Capture the cell that displays the provided text and extract its (X, Y) central coordinate. 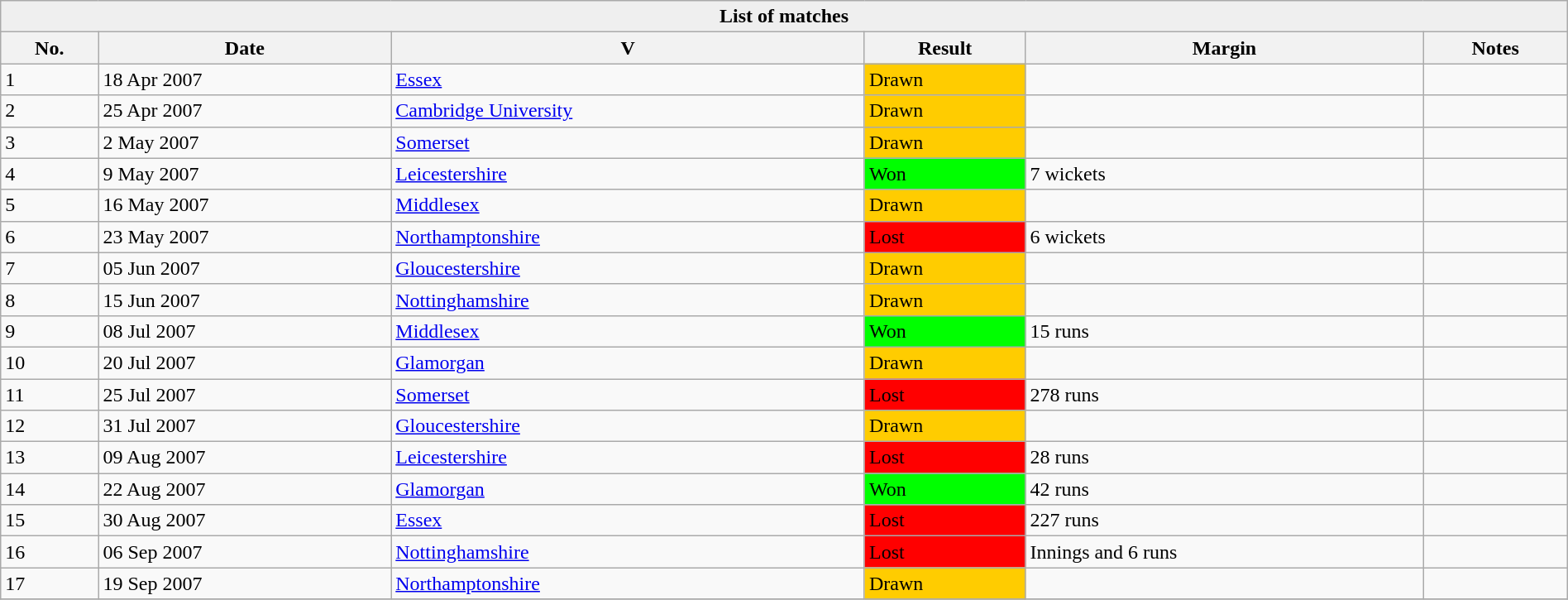
13 (50, 458)
14 (50, 489)
4 (50, 174)
42 runs (1224, 489)
06 Sep 2007 (245, 552)
6 (50, 237)
18 Apr 2007 (245, 79)
20 Jul 2007 (245, 362)
22 Aug 2007 (245, 489)
17 (50, 583)
6 wickets (1224, 237)
Margin (1224, 48)
1 (50, 79)
278 runs (1224, 395)
09 Aug 2007 (245, 458)
Innings and 6 runs (1224, 552)
08 Jul 2007 (245, 331)
30 Aug 2007 (245, 521)
15 (50, 521)
19 Sep 2007 (245, 583)
05 Jun 2007 (245, 268)
15 Jun 2007 (245, 300)
2 (50, 111)
8 (50, 300)
Date (245, 48)
Notes (1495, 48)
16 (50, 552)
No. (50, 48)
227 runs (1224, 521)
9 May 2007 (245, 174)
11 (50, 395)
25 Apr 2007 (245, 111)
12 (50, 426)
31 Jul 2007 (245, 426)
9 (50, 331)
7 wickets (1224, 174)
28 runs (1224, 458)
Result (944, 48)
15 runs (1224, 331)
16 May 2007 (245, 205)
23 May 2007 (245, 237)
List of matches (784, 17)
25 Jul 2007 (245, 395)
10 (50, 362)
3 (50, 142)
2 May 2007 (245, 142)
V (629, 48)
Cambridge University (629, 111)
5 (50, 205)
7 (50, 268)
